Search for the cell housing the specified text and yield its (x, y) center coordinate. 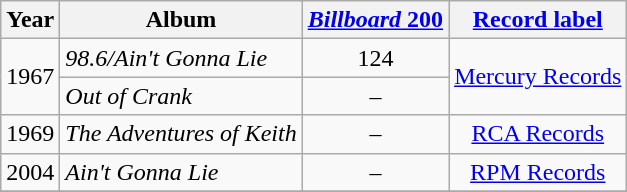
1969 (30, 134)
RCA Records (538, 134)
98.6/Ain't Gonna Lie (181, 58)
Ain't Gonna Lie (181, 172)
124 (375, 58)
Year (30, 20)
Out of Crank (181, 96)
Record label (538, 20)
Mercury Records (538, 77)
RPM Records (538, 172)
2004 (30, 172)
The Adventures of Keith (181, 134)
1967 (30, 77)
Billboard 200 (375, 20)
Album (181, 20)
